Extract the [x, y] coordinate from the center of the cell holding the provided text.  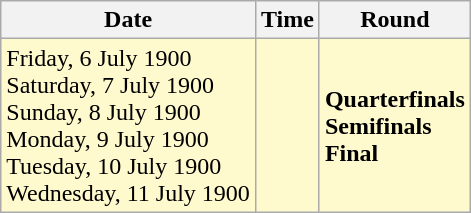
Friday, 6 July 1900Saturday, 7 July 1900Sunday, 8 July 1900Monday, 9 July 1900Tuesday, 10 July 1900Wednesday, 11 July 1900 [128, 126]
Date [128, 20]
Round [394, 20]
Time [287, 20]
QuarterfinalsSemifinalsFinal [394, 126]
